Search for the cell housing the specified text and yield its [x, y] center coordinate. 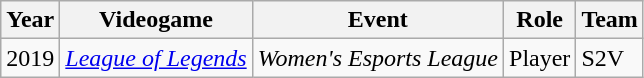
Player [540, 58]
S2V [610, 58]
Role [540, 20]
Videogame [156, 20]
2019 [30, 58]
Team [610, 20]
Event [378, 20]
Women's Esports League [378, 58]
Year [30, 20]
League of Legends [156, 58]
